For the text-containing cell, return its midpoint in (x, y) coordinate format. 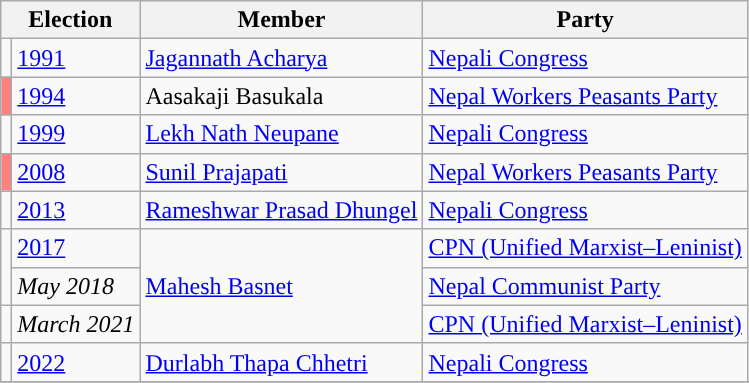
2017 (76, 248)
Nepal Communist Party (585, 286)
1991 (76, 58)
Jagannath Acharya (282, 58)
Durlabh Thapa Chhetri (282, 362)
Party (585, 20)
2013 (76, 210)
Election (70, 20)
Aasakaji Basukala (282, 96)
Lekh Nath Neupane (282, 134)
1994 (76, 96)
2022 (76, 362)
Sunil Prajapati (282, 172)
2008 (76, 172)
March 2021 (76, 324)
1999 (76, 134)
Mahesh Basnet (282, 286)
Rameshwar Prasad Dhungel (282, 210)
Member (282, 20)
May 2018 (76, 286)
